Return the (X, Y) coordinate for the center point of the cell that contains the specified text.  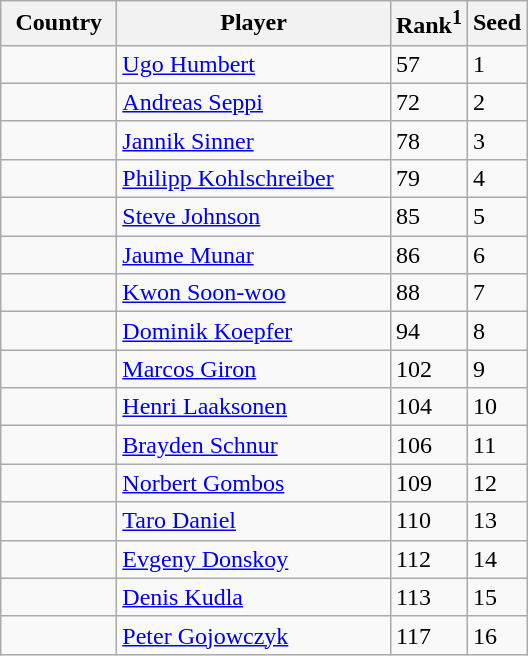
104 (428, 407)
3 (496, 140)
7 (496, 293)
Steve Johnson (254, 217)
112 (428, 559)
102 (428, 369)
1 (496, 64)
Henri Laaksonen (254, 407)
109 (428, 483)
Evgeny Donskoy (254, 559)
85 (428, 217)
16 (496, 635)
Norbert Gombos (254, 483)
106 (428, 445)
14 (496, 559)
15 (496, 597)
117 (428, 635)
110 (428, 521)
9 (496, 369)
Andreas Seppi (254, 102)
Country (59, 24)
57 (428, 64)
11 (496, 445)
12 (496, 483)
88 (428, 293)
Player (254, 24)
78 (428, 140)
Seed (496, 24)
10 (496, 407)
6 (496, 255)
Kwon Soon-woo (254, 293)
Marcos Giron (254, 369)
2 (496, 102)
Taro Daniel (254, 521)
8 (496, 331)
Ugo Humbert (254, 64)
Rank1 (428, 24)
79 (428, 178)
72 (428, 102)
Jannik Sinner (254, 140)
86 (428, 255)
5 (496, 217)
4 (496, 178)
Peter Gojowczyk (254, 635)
113 (428, 597)
13 (496, 521)
Denis Kudla (254, 597)
Philipp Kohlschreiber (254, 178)
Jaume Munar (254, 255)
Brayden Schnur (254, 445)
94 (428, 331)
Dominik Koepfer (254, 331)
